From the cell containing the given text, extract its center point as (X, Y) coordinate. 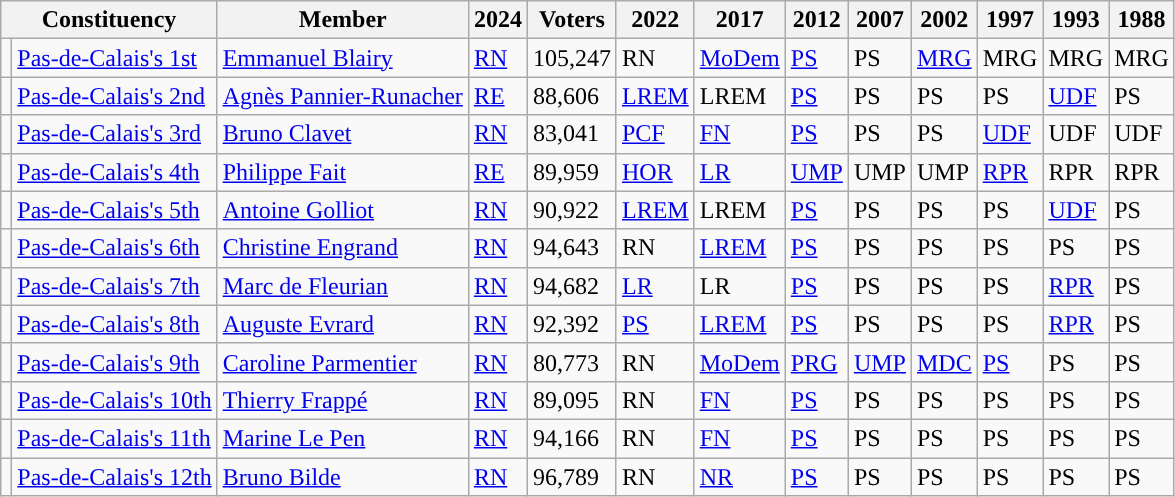
Voters (572, 20)
94,166 (572, 438)
Pas-de-Calais's 2nd (114, 96)
2002 (944, 20)
89,959 (572, 172)
Agnès Pannier-Runacher (342, 96)
80,773 (572, 362)
94,643 (572, 248)
Pas-de-Calais's 11th (114, 438)
Pas-de-Calais's 5th (114, 210)
Emmanuel Blairy (342, 58)
83,041 (572, 134)
Bruno Clavet (342, 134)
Pas-de-Calais's 1st (114, 58)
94,682 (572, 286)
96,789 (572, 477)
Philippe Fait (342, 172)
Marine Le Pen (342, 438)
Constituency (109, 20)
92,392 (572, 324)
Pas-de-Calais's 7th (114, 286)
PRG (816, 362)
Auguste Evrard (342, 324)
2022 (655, 20)
1997 (1010, 20)
90,922 (572, 210)
Pas-de-Calais's 9th (114, 362)
Pas-de-Calais's 3rd (114, 134)
PCF (655, 134)
2024 (498, 20)
1993 (1076, 20)
Pas-de-Calais's 12th (114, 477)
105,247 (572, 58)
Pas-de-Calais's 6th (114, 248)
Christine Engrand (342, 248)
1988 (1142, 20)
2017 (740, 20)
MDC (944, 362)
88,606 (572, 96)
Pas-de-Calais's 10th (114, 400)
2007 (880, 20)
Pas-de-Calais's 4th (114, 172)
2012 (816, 20)
Caroline Parmentier (342, 362)
Antoine Golliot (342, 210)
NR (740, 477)
Pas-de-Calais's 8th (114, 324)
Thierry Frappé (342, 400)
89,095 (572, 400)
Marc de Fleurian (342, 286)
Bruno Bilde (342, 477)
Member (342, 20)
HOR (655, 172)
